Capture the cell that displays the provided text and extract its [x, y] central coordinate. 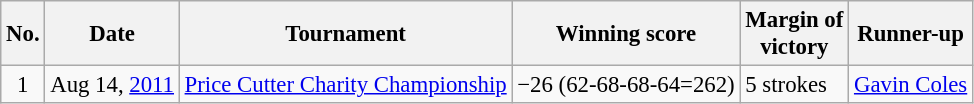
Runner-up [911, 34]
−26 (62-68-68-64=262) [626, 85]
No. [23, 34]
Tournament [346, 34]
Date [112, 34]
Aug 14, 2011 [112, 85]
Price Cutter Charity Championship [346, 85]
Margin ofvictory [794, 34]
Winning score [626, 34]
Gavin Coles [911, 85]
1 [23, 85]
5 strokes [794, 85]
